Provide the (x, y) coordinate of the cell's center where the given text is located.  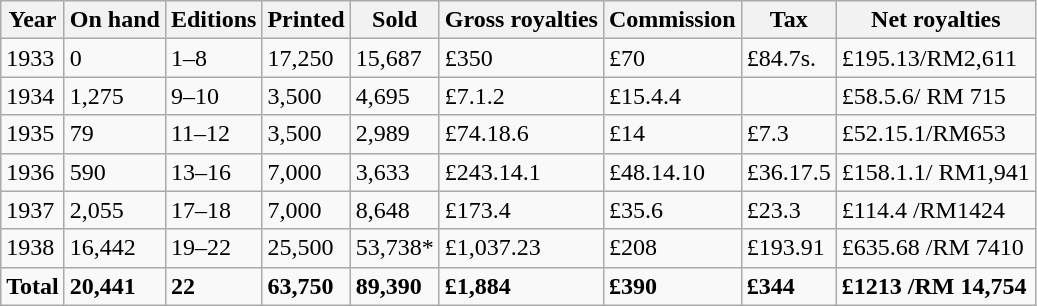
1933 (33, 58)
Total (33, 286)
Net royalties (936, 20)
1935 (33, 134)
£48.14.10 (672, 172)
£208 (672, 248)
£84.7s. (788, 58)
£114.4 /RM1424 (936, 210)
£74.18.6 (521, 134)
£7.3 (788, 134)
£350 (521, 58)
1,275 (114, 96)
£70 (672, 58)
£1,884 (521, 286)
8,648 (394, 210)
15,687 (394, 58)
£7.1.2 (521, 96)
£14 (672, 134)
Gross royalties (521, 20)
£36.17.5 (788, 172)
Commission (672, 20)
£158.1.1/ RM1,941 (936, 172)
13–16 (213, 172)
0 (114, 58)
1934 (33, 96)
1937 (33, 210)
£193.91 (788, 248)
£23.3 (788, 210)
3,633 (394, 172)
£35.6 (672, 210)
79 (114, 134)
53,738* (394, 248)
£58.5.6/ RM 715 (936, 96)
£635.68 /RM 7410 (936, 248)
Printed (306, 20)
£390 (672, 286)
1938 (33, 248)
19–22 (213, 248)
Tax (788, 20)
£15.4.4 (672, 96)
Year (33, 20)
1–8 (213, 58)
63,750 (306, 286)
1936 (33, 172)
590 (114, 172)
16,442 (114, 248)
£1,037.23 (521, 248)
Editions (213, 20)
£52.15.1/RM653 (936, 134)
£344 (788, 286)
17,250 (306, 58)
£1213 /RM 14,754 (936, 286)
4,695 (394, 96)
25,500 (306, 248)
£243.14.1 (521, 172)
£173.4 (521, 210)
Sold (394, 20)
89,390 (394, 286)
20,441 (114, 286)
22 (213, 286)
9–10 (213, 96)
11–12 (213, 134)
2,055 (114, 210)
On hand (114, 20)
17–18 (213, 210)
2,989 (394, 134)
£195.13/RM2,611 (936, 58)
